Determine the (x, y) coordinate at the center of the cell enclosing the given text.  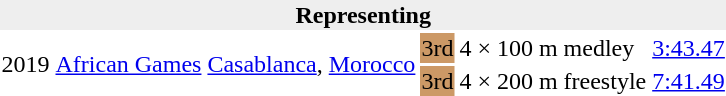
4 × 100 m medley (553, 48)
Casablanca, Morocco (312, 64)
2019 (26, 64)
4 × 200 m freestyle (553, 81)
African Games (128, 64)
Representing (363, 15)
